Scan for the cell matching the given text and deliver its [x, y] coordinate at center. 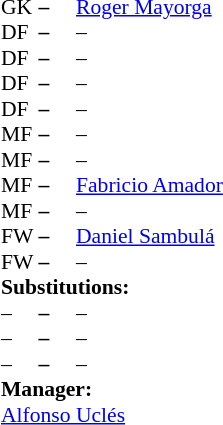
Fabricio Amador [150, 185]
Manager: [112, 389]
Substitutions: [112, 287]
Daniel Sambulá [150, 237]
